Provide the (X, Y) coordinate of the cell's center where the given text is located.  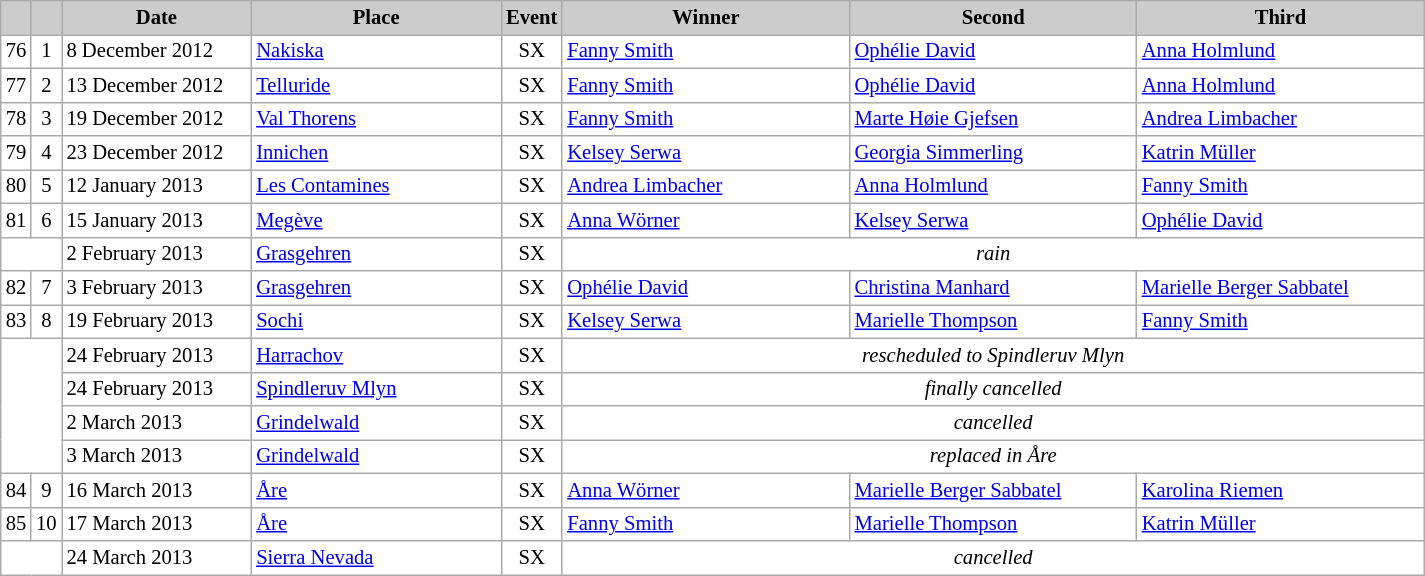
80 (16, 186)
Second (994, 17)
3 February 2013 (157, 287)
84 (16, 490)
Third (1280, 17)
Christina Manhard (994, 287)
19 December 2012 (157, 119)
2 February 2013 (157, 254)
77 (16, 85)
9 (46, 490)
Karolina Riemen (1280, 490)
replaced in Åre (993, 456)
1 (46, 51)
8 (46, 321)
19 February 2013 (157, 321)
Les Contamines (376, 186)
Innichen (376, 153)
5 (46, 186)
rain (993, 254)
Telluride (376, 85)
Georgia Simmerling (994, 153)
15 January 2013 (157, 220)
2 (46, 85)
2 March 2013 (157, 423)
Nakiska (376, 51)
Sochi (376, 321)
Event (532, 17)
Spindleruv Mlyn (376, 389)
Sierra Nevada (376, 557)
8 December 2012 (157, 51)
82 (16, 287)
76 (16, 51)
78 (16, 119)
Winner (706, 17)
3 March 2013 (157, 456)
13 December 2012 (157, 85)
Megève (376, 220)
17 March 2013 (157, 524)
3 (46, 119)
Val Thorens (376, 119)
83 (16, 321)
finally cancelled (993, 389)
12 January 2013 (157, 186)
Date (157, 17)
6 (46, 220)
7 (46, 287)
Harrachov (376, 355)
16 March 2013 (157, 490)
Place (376, 17)
4 (46, 153)
rescheduled to Spindleruv Mlyn (993, 355)
81 (16, 220)
79 (16, 153)
24 March 2013 (157, 557)
10 (46, 524)
Marte Høie Gjefsen (994, 119)
23 December 2012 (157, 153)
85 (16, 524)
